Provide the [x, y] coordinate of the cell's center where the given text is located.  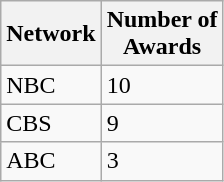
CBS [51, 123]
3 [162, 161]
9 [162, 123]
NBC [51, 85]
Number ofAwards [162, 34]
10 [162, 85]
Network [51, 34]
ABC [51, 161]
